Extract the [X, Y] coordinate from the center of the cell holding the provided text.  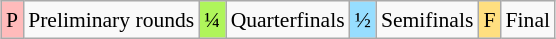
Quarterfinals [288, 20]
Final [528, 20]
Semifinals [427, 20]
F [489, 20]
P [12, 20]
¼ [212, 20]
Preliminary rounds [111, 20]
½ [363, 20]
